Output the (x, y) coordinate of the center of the cell containing the given text.  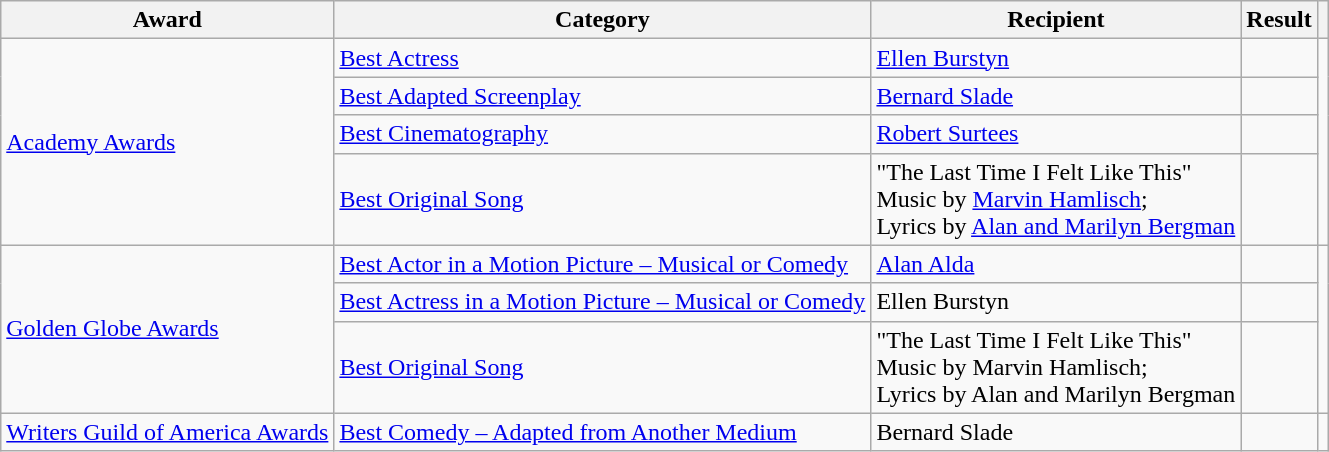
Robert Surtees (1056, 134)
Best Actress in a Motion Picture – Musical or Comedy (602, 302)
Best Actress (602, 58)
Best Adapted Screenplay (602, 96)
Academy Awards (168, 142)
Best Cinematography (602, 134)
Best Actor in a Motion Picture – Musical or Comedy (602, 264)
Best Comedy – Adapted from Another Medium (602, 432)
Recipient (1056, 20)
Category (602, 20)
Result (1279, 20)
Alan Alda (1056, 264)
Golden Globe Awards (168, 329)
Writers Guild of America Awards (168, 432)
Award (168, 20)
